From the cell containing the given text, extract its center point as [X, Y] coordinate. 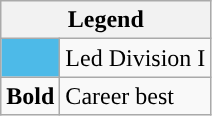
Led Division I [136, 58]
Bold [30, 96]
Legend [106, 20]
Career best [136, 96]
